Return the (x, y) coordinate for the center point of the cell that contains the specified text.  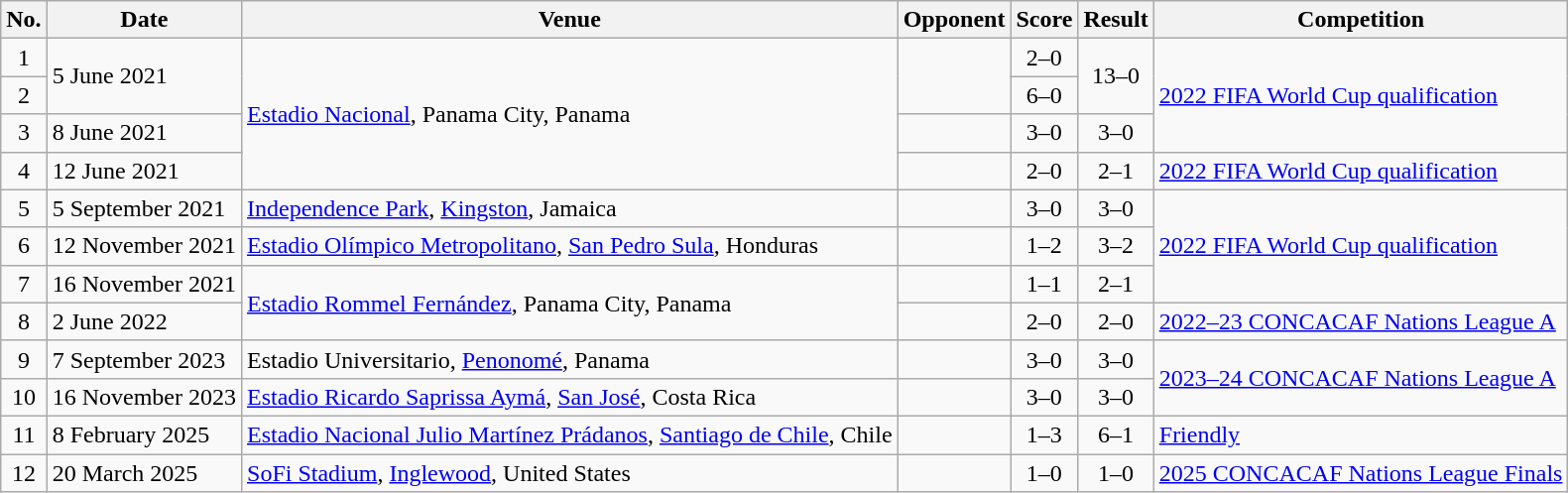
12 June 2021 (144, 171)
Date (144, 20)
1 (24, 58)
8 (24, 321)
2023–24 CONCACAF Nations League A (1361, 378)
12 November 2021 (144, 246)
2 June 2022 (144, 321)
4 (24, 171)
20 March 2025 (144, 473)
2025 CONCACAF Nations League Finals (1361, 473)
Independence Park, Kingston, Jamaica (570, 208)
No. (24, 20)
Result (1116, 20)
9 (24, 359)
Estadio Olímpico Metropolitano, San Pedro Sula, Honduras (570, 246)
1–1 (1044, 284)
6–0 (1044, 95)
Estadio Universitario, Penonomé, Panama (570, 359)
1–2 (1044, 246)
1–3 (1044, 434)
2 (24, 95)
7 September 2023 (144, 359)
8 June 2021 (144, 133)
11 (24, 434)
5 September 2021 (144, 208)
16 November 2023 (144, 397)
5 (24, 208)
3 (24, 133)
SoFi Stadium, Inglewood, United States (570, 473)
16 November 2021 (144, 284)
Estadio Ricardo Saprissa Aymá, San José, Costa Rica (570, 397)
13–0 (1116, 76)
Estadio Nacional Julio Martínez Prádanos, Santiago de Chile, Chile (570, 434)
Venue (570, 20)
Competition (1361, 20)
5 June 2021 (144, 76)
Friendly (1361, 434)
10 (24, 397)
Score (1044, 20)
8 February 2025 (144, 434)
6 (24, 246)
Estadio Nacional, Panama City, Panama (570, 114)
3–2 (1116, 246)
7 (24, 284)
2022–23 CONCACAF Nations League A (1361, 321)
6–1 (1116, 434)
Estadio Rommel Fernández, Panama City, Panama (570, 303)
Opponent (954, 20)
12 (24, 473)
